Return the (X, Y) coordinate for the center point of the cell that contains the specified text.  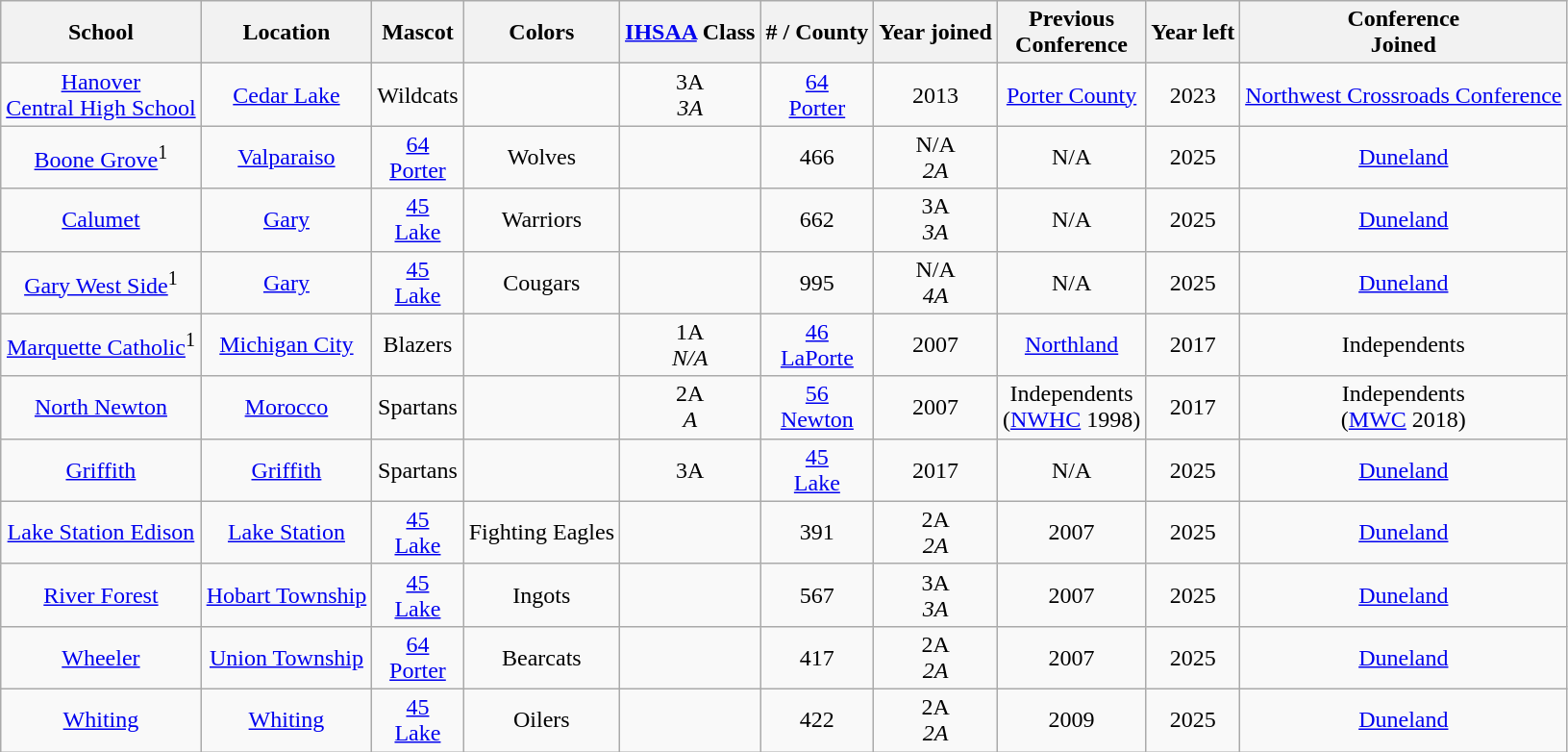
Northwest Crossroads Conference (1404, 94)
PreviousConference (1071, 33)
North Newton (101, 408)
Boone Grove1 (101, 158)
466 (817, 158)
ConferenceJoined (1404, 33)
Independents (1404, 344)
2023 (1193, 94)
Lake Station Edison (101, 533)
IHSAA Class (690, 33)
56 Newton (817, 408)
Year left (1193, 33)
2AA (690, 408)
2013 (936, 94)
Calumet (101, 219)
2A 2A (936, 719)
River Forest (101, 594)
417 (817, 658)
3A (690, 469)
Cougars (541, 283)
995 (817, 283)
Fighting Eagles (541, 533)
Hanover Central High School (101, 94)
391 (817, 533)
Wolves (541, 158)
N/A2A (936, 158)
Morocco (286, 408)
Hobart Township (286, 594)
Wheeler (101, 658)
567 (817, 594)
Marquette Catholic1 (101, 344)
# / County (817, 33)
N/A4A (936, 283)
Cedar Lake (286, 94)
Valparaiso (286, 158)
Colors (541, 33)
Union Township (286, 658)
Gary West Side1 (101, 283)
662 (817, 219)
1AN/A (690, 344)
Blazers (417, 344)
Mascot (417, 33)
Year joined (936, 33)
Ingots (541, 594)
Northland (1071, 344)
2009 (1071, 719)
Oilers (541, 719)
Independents(MWC 2018) (1404, 408)
Wildcats (417, 94)
422 (817, 719)
Lake Station (286, 533)
Porter County (1071, 94)
School (101, 33)
Michigan City (286, 344)
Warriors (541, 219)
46 LaPorte (817, 344)
Independents(NWHC 1998) (1071, 408)
Bearcats (541, 658)
Location (286, 33)
